Locate the cell with the specified text and output its [X, Y] center coordinate. 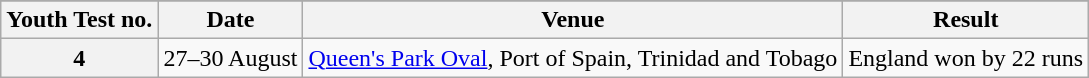
Youth Test no. [80, 20]
Date [230, 20]
4 [80, 58]
Venue [573, 20]
Queen's Park Oval, Port of Spain, Trinidad and Tobago [573, 58]
27–30 August [230, 58]
Result [966, 20]
England won by 22 runs [966, 58]
